Identify which cell holds the provided text, then report its (X, Y) central coordinate. 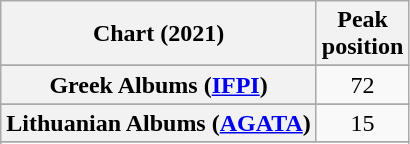
Greek Albums (IFPI) (159, 85)
Lithuanian Albums (AGATA) (159, 123)
Peakposition (362, 34)
Chart (2021) (159, 34)
72 (362, 85)
15 (362, 123)
